Search for the cell housing the specified text and yield its [X, Y] center coordinate. 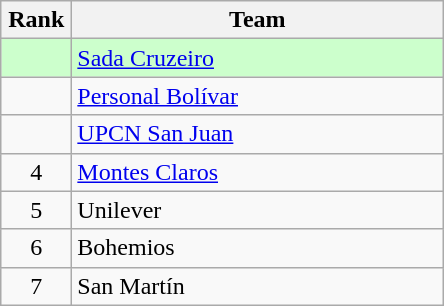
7 [36, 286]
Sada Cruzeiro [258, 58]
Unilever [258, 210]
Bohemios [258, 248]
Montes Claros [258, 172]
Team [258, 20]
Personal Bolívar [258, 96]
4 [36, 172]
6 [36, 248]
UPCN San Juan [258, 134]
5 [36, 210]
San Martín [258, 286]
Rank [36, 20]
